Find where the given text appears and provide that cell's center as (x, y) coordinate. 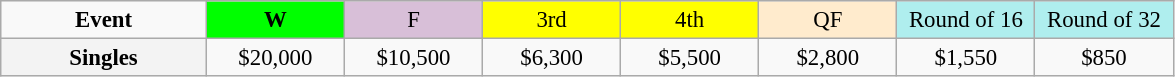
$6,300 (552, 58)
4th (690, 20)
$2,800 (828, 58)
$1,550 (966, 58)
Event (104, 20)
W (275, 20)
$850 (1104, 58)
QF (828, 20)
Round of 32 (1104, 20)
$20,000 (275, 58)
F (413, 20)
$5,500 (690, 58)
Singles (104, 58)
3rd (552, 20)
Round of 16 (966, 20)
$10,500 (413, 58)
